Locate the cell with the specified text and output its [x, y] center coordinate. 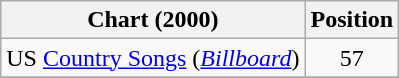
Chart (2000) [153, 20]
57 [352, 58]
US Country Songs (Billboard) [153, 58]
Position [352, 20]
